Find where the given text appears and provide that cell's center as [X, Y] coordinate. 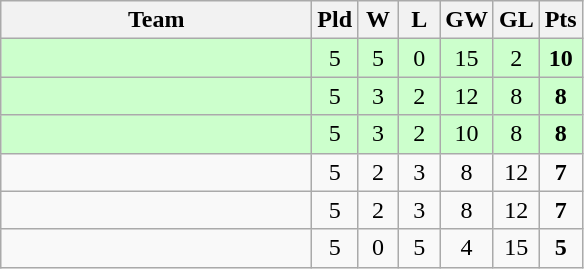
Pld [335, 20]
Pts [560, 20]
L [420, 20]
GL [516, 20]
GW [467, 20]
W [378, 20]
4 [467, 248]
Team [156, 20]
